Output the [X, Y] coordinate of the center of the cell containing the given text.  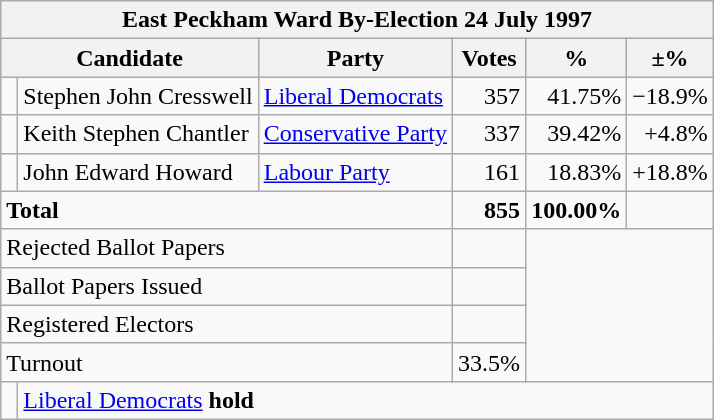
Conservative Party [355, 134]
Party [355, 58]
39.42% [576, 134]
+4.8% [670, 134]
Stephen John Cresswell [138, 96]
Liberal Democrats hold [366, 400]
+18.8% [670, 172]
161 [490, 172]
Total [227, 210]
Liberal Democrats [355, 96]
Labour Party [355, 172]
−18.9% [670, 96]
Candidate [130, 58]
33.5% [490, 362]
Keith Stephen Chantler [138, 134]
18.83% [576, 172]
100.00% [576, 210]
Votes [490, 58]
Turnout [227, 362]
John Edward Howard [138, 172]
East Peckham Ward By-Election 24 July 1997 [358, 20]
41.75% [576, 96]
Rejected Ballot Papers [227, 248]
Ballot Papers Issued [227, 286]
855 [490, 210]
357 [490, 96]
337 [490, 134]
% [576, 58]
Registered Electors [227, 324]
±% [670, 58]
